Find where the given text appears and provide that cell's center as (x, y) coordinate. 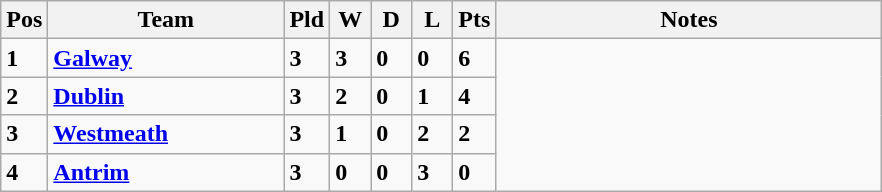
6 (474, 58)
L (432, 20)
Antrim (166, 172)
Pld (307, 20)
D (392, 20)
Westmeath (166, 134)
Team (166, 20)
Notes (689, 20)
Dublin (166, 96)
Pos (24, 20)
Galway (166, 58)
Pts (474, 20)
W (350, 20)
